Extract the [X, Y] coordinate from the center of the cell holding the provided text.  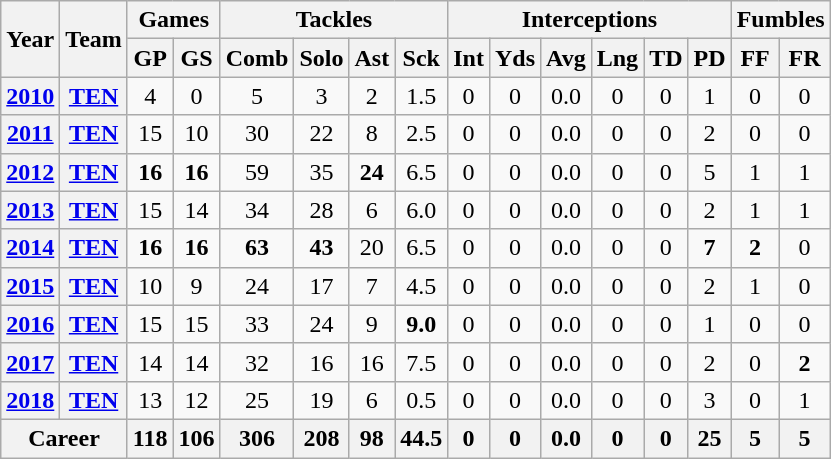
Avg [566, 58]
8 [372, 134]
2016 [30, 324]
Year [30, 39]
2010 [30, 96]
208 [322, 438]
9.0 [422, 324]
1.5 [422, 96]
Team [94, 39]
28 [322, 210]
2011 [30, 134]
33 [257, 324]
Interceptions [590, 20]
Career [64, 438]
Tackles [334, 20]
GS [196, 58]
Int [469, 58]
2014 [30, 248]
Solo [322, 58]
2.5 [422, 134]
306 [257, 438]
63 [257, 248]
FF [755, 58]
Games [174, 20]
2015 [30, 286]
35 [322, 172]
7.5 [422, 362]
PD [710, 58]
98 [372, 438]
Comb [257, 58]
Yds [514, 58]
22 [322, 134]
FR [804, 58]
13 [150, 400]
59 [257, 172]
4.5 [422, 286]
GP [150, 58]
30 [257, 134]
6.0 [422, 210]
2017 [30, 362]
19 [322, 400]
32 [257, 362]
Ast [372, 58]
20 [372, 248]
43 [322, 248]
17 [322, 286]
12 [196, 400]
34 [257, 210]
Fumbles [780, 20]
118 [150, 438]
2013 [30, 210]
2012 [30, 172]
Lng [617, 58]
106 [196, 438]
0.5 [422, 400]
Sck [422, 58]
2018 [30, 400]
44.5 [422, 438]
4 [150, 96]
TD [666, 58]
